Capture the cell that displays the provided text and extract its [X, Y] central coordinate. 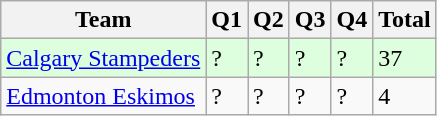
Edmonton Eskimos [104, 96]
4 [405, 96]
Q1 [227, 20]
Q2 [269, 20]
37 [405, 58]
Team [104, 20]
Calgary Stampeders [104, 58]
Q3 [310, 20]
Total [405, 20]
Q4 [352, 20]
